Detect which cell encompasses the target text, then output its [x, y] center coordinate. 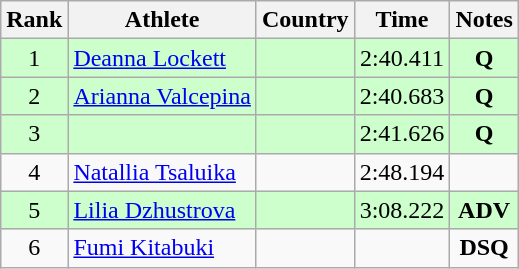
DSQ [484, 248]
3:08.222 [402, 210]
2:41.626 [402, 134]
Fumi Kitabuki [162, 248]
2:40.411 [402, 58]
3 [34, 134]
Time [402, 20]
6 [34, 248]
Deanna Lockett [162, 58]
1 [34, 58]
Country [305, 20]
Lilia Dzhustrova [162, 210]
Natallia Tsaluika [162, 172]
Notes [484, 20]
Arianna Valcepina [162, 96]
2 [34, 96]
4 [34, 172]
2:48.194 [402, 172]
2:40.683 [402, 96]
ADV [484, 210]
Athlete [162, 20]
Rank [34, 20]
5 [34, 210]
